Identify which cell holds the provided text, then report its (x, y) central coordinate. 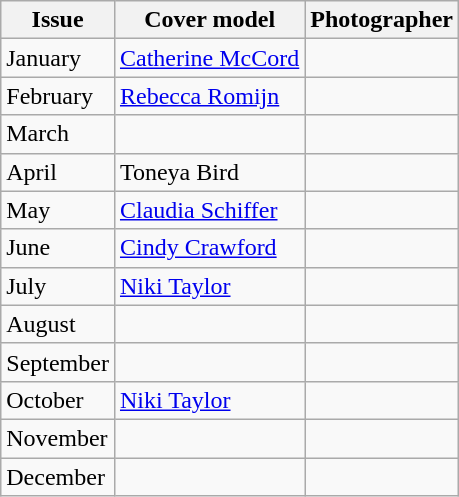
December (58, 477)
January (58, 58)
August (58, 324)
March (58, 134)
Cindy Crawford (209, 248)
April (58, 172)
Cover model (209, 20)
Toneya Bird (209, 172)
November (58, 438)
Rebecca Romijn (209, 96)
May (58, 210)
Issue (58, 20)
February (58, 96)
Catherine McCord (209, 58)
September (58, 362)
Claudia Schiffer (209, 210)
June (58, 248)
Photographer (382, 20)
October (58, 400)
July (58, 286)
